Search for the cell housing the specified text and yield its [x, y] center coordinate. 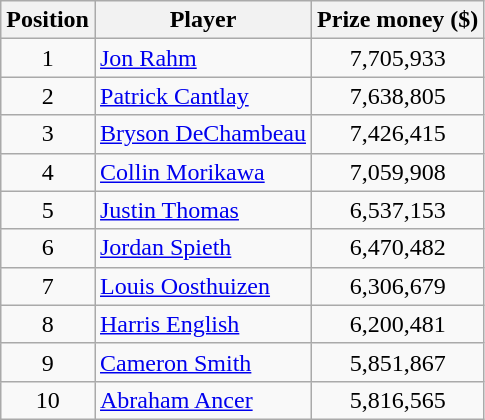
7,705,933 [398, 58]
Patrick Cantlay [202, 96]
Bryson DeChambeau [202, 134]
6,200,481 [398, 324]
5 [48, 210]
Justin Thomas [202, 210]
9 [48, 362]
Position [48, 20]
2 [48, 96]
Collin Morikawa [202, 172]
5,816,565 [398, 400]
1 [48, 58]
7,426,415 [398, 134]
Cameron Smith [202, 362]
Abraham Ancer [202, 400]
7 [48, 286]
6 [48, 248]
6,537,153 [398, 210]
Louis Oosthuizen [202, 286]
Prize money ($) [398, 20]
4 [48, 172]
10 [48, 400]
8 [48, 324]
6,470,482 [398, 248]
3 [48, 134]
Jordan Spieth [202, 248]
Harris English [202, 324]
Jon Rahm [202, 58]
6,306,679 [398, 286]
Player [202, 20]
7,059,908 [398, 172]
5,851,867 [398, 362]
7,638,805 [398, 96]
